Find where the given text appears and provide that cell's center as (x, y) coordinate. 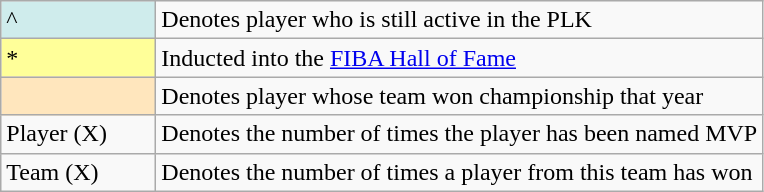
Denotes player whose team won championship that year (460, 96)
Team (X) (78, 172)
Player (X) (78, 134)
Denotes player who is still active in the PLK (460, 20)
Inducted into the FIBA Hall of Fame (460, 58)
* (78, 58)
Denotes the number of times a player from this team has won (460, 172)
Denotes the number of times the player has been named MVP (460, 134)
^ (78, 20)
